Locate the cell with the specified text and output its (x, y) center coordinate. 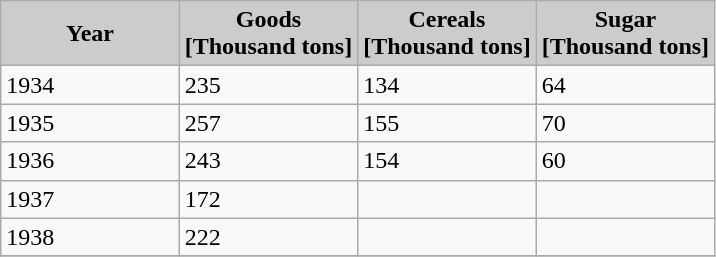
70 (625, 123)
1938 (90, 237)
257 (268, 123)
64 (625, 85)
1937 (90, 199)
Sugar[Thousand tons] (625, 34)
134 (447, 85)
172 (268, 199)
155 (447, 123)
60 (625, 161)
235 (268, 85)
Year (90, 34)
Cereals[Thousand tons] (447, 34)
1936 (90, 161)
222 (268, 237)
243 (268, 161)
1934 (90, 85)
1935 (90, 123)
154 (447, 161)
Goods[Thousand tons] (268, 34)
